Determine the [x, y] coordinate at the center of the cell enclosing the given text.  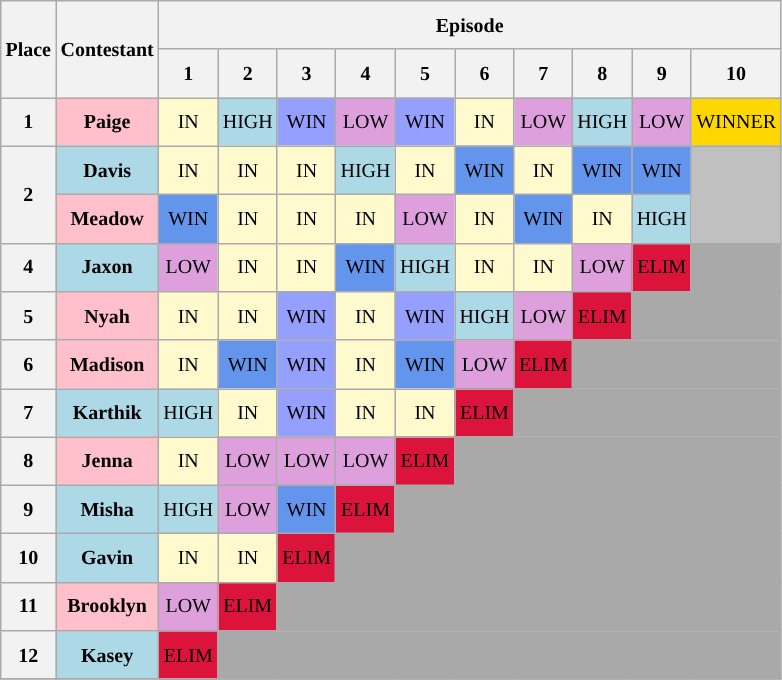
Contestant [108, 50]
Meadow [108, 219]
Nyah [108, 316]
12 [28, 655]
Brooklyn [108, 607]
Jenna [108, 461]
Gavin [108, 558]
Episode [470, 25]
WINNER [736, 122]
Karthik [108, 413]
Kasey [108, 655]
Davis [108, 170]
3 [306, 74]
Jaxon [108, 267]
11 [28, 607]
Place [28, 50]
Paige [108, 122]
Misha [108, 510]
Madison [108, 364]
